Provide the (x, y) coordinate of the cell's center where the given text is located.  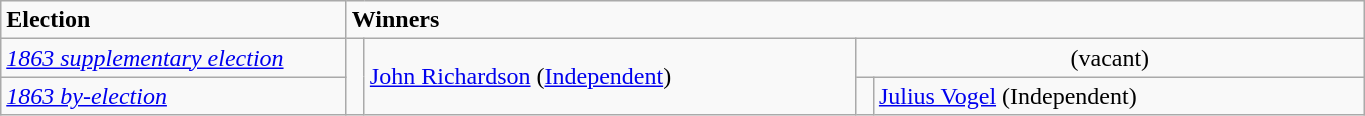
(vacant) (1110, 58)
John Richardson (Independent) (610, 77)
Winners (855, 20)
Julius Vogel (Independent) (1118, 96)
1863 supplementary election (174, 58)
1863 by-election (174, 96)
Election (174, 20)
